Find where the given text appears and provide that cell's center as (x, y) coordinate. 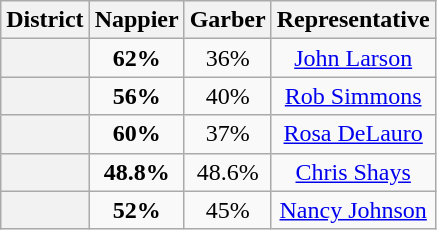
37% (228, 134)
Representative (353, 20)
48.6% (228, 172)
District (45, 20)
Garber (228, 20)
Chris Shays (353, 172)
60% (136, 134)
62% (136, 58)
John Larson (353, 58)
48.8% (136, 172)
40% (228, 96)
Nappier (136, 20)
36% (228, 58)
45% (228, 210)
Nancy Johnson (353, 210)
52% (136, 210)
Rosa DeLauro (353, 134)
Rob Simmons (353, 96)
56% (136, 96)
